Determine the [X, Y] coordinate at the center of the cell enclosing the given text.  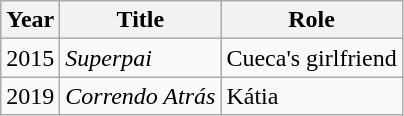
2015 [30, 58]
Role [312, 20]
Superpai [140, 58]
Title [140, 20]
2019 [30, 96]
Year [30, 20]
Kátia [312, 96]
Correndo Atrás [140, 96]
Cueca's girlfriend [312, 58]
